From the cell containing the given text, extract its center point as (X, Y) coordinate. 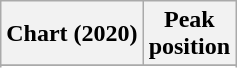
Peakposition (189, 34)
Chart (2020) (72, 34)
